Determine the [x, y] coordinate at the center of the cell enclosing the given text.  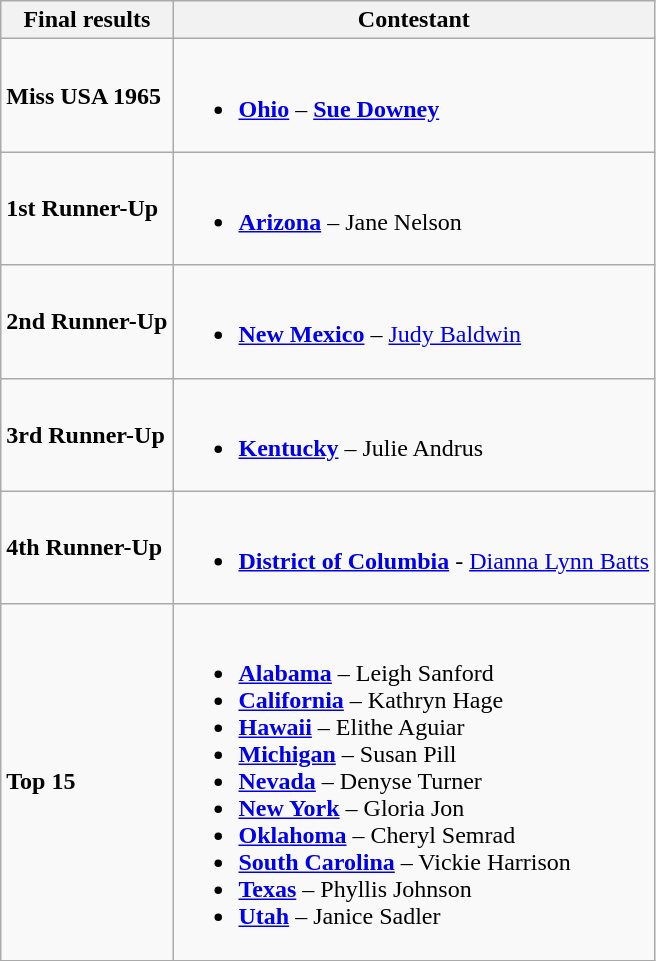
District of Columbia - Dianna Lynn Batts [414, 548]
3rd Runner-Up [87, 434]
Kentucky – Julie Andrus [414, 434]
1st Runner-Up [87, 208]
Contestant [414, 20]
Final results [87, 20]
New Mexico – Judy Baldwin [414, 322]
4th Runner-Up [87, 548]
2nd Runner-Up [87, 322]
Ohio – Sue Downey [414, 96]
Miss USA 1965 [87, 96]
Top 15 [87, 782]
Arizona – Jane Nelson [414, 208]
